Determine the [x, y] coordinate at the center of the cell enclosing the given text.  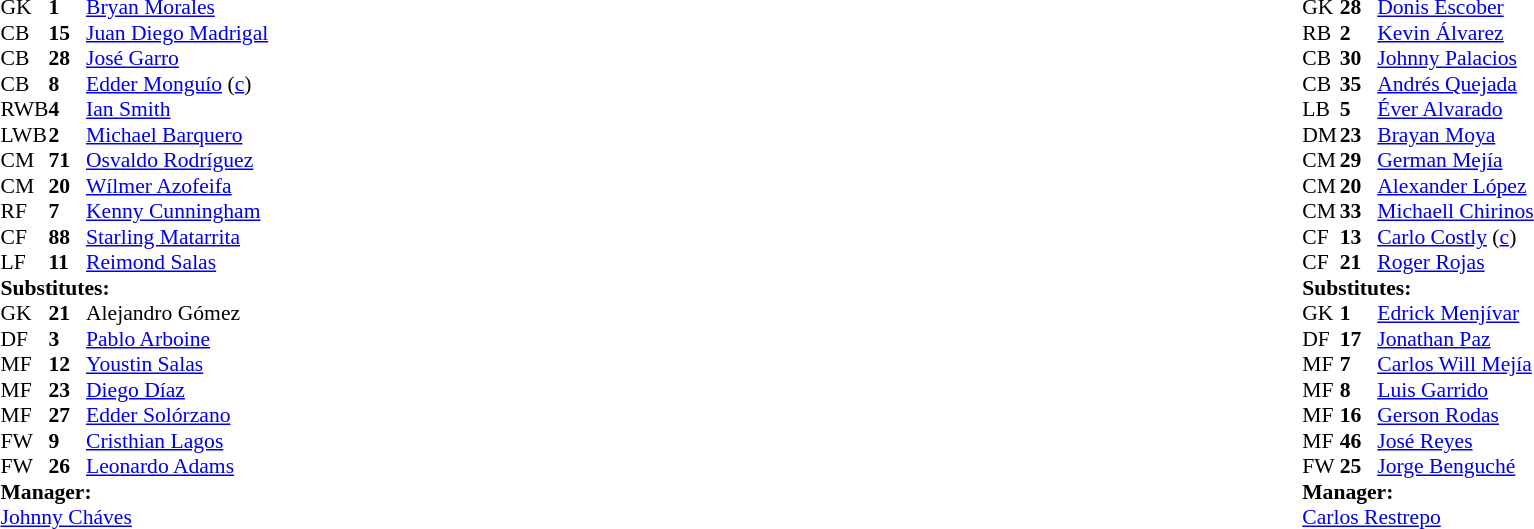
25 [1359, 467]
30 [1359, 59]
33 [1359, 211]
Diego Díaz [177, 390]
71 [67, 161]
Pablo Arboine [177, 339]
Johnny Palacios [1455, 59]
RF [24, 211]
Edder Solórzano [177, 415]
Jonathan Paz [1455, 339]
Wílmer Azofeifa [177, 186]
Carlos Will Mejía [1455, 365]
Cristhian Lagos [177, 441]
LB [1321, 109]
Andrés Quejada [1455, 84]
Youstin Salas [177, 365]
Roger Rojas [1455, 263]
17 [1359, 339]
11 [67, 263]
26 [67, 467]
28 [67, 59]
5 [1359, 109]
José Garro [177, 59]
Kenny Cunningham [177, 211]
15 [67, 33]
Luis Garrido [1455, 390]
José Reyes [1455, 441]
LF [24, 263]
Edder Monguío (c) [177, 84]
DM [1321, 135]
Starling Matarrita [177, 237]
29 [1359, 161]
Brayan Moya [1455, 135]
9 [67, 441]
Kevin Álvarez [1455, 33]
3 [67, 339]
Michael Barquero [177, 135]
27 [67, 415]
88 [67, 237]
Edrick Menjívar [1455, 313]
RWB [24, 109]
16 [1359, 415]
RB [1321, 33]
Reimond Salas [177, 263]
1 [1359, 313]
German Mejía [1455, 161]
Juan Diego Madrigal [177, 33]
Leonardo Adams [177, 467]
Alejandro Gómez [177, 313]
Alexander López [1455, 186]
13 [1359, 237]
12 [67, 365]
Osvaldo Rodríguez [177, 161]
Carlo Costly (c) [1455, 237]
35 [1359, 84]
46 [1359, 441]
Jorge Benguché [1455, 467]
Ian Smith [177, 109]
Michaell Chirinos [1455, 211]
LWB [24, 135]
Éver Alvarado [1455, 109]
4 [67, 109]
Gerson Rodas [1455, 415]
